Determine the [x, y] coordinate at the center of the cell enclosing the given text.  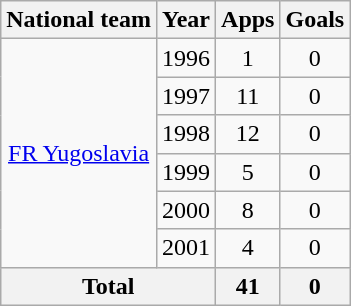
1999 [186, 172]
11 [248, 96]
5 [248, 172]
FR Yugoslavia [79, 153]
Year [186, 20]
Goals [315, 20]
12 [248, 134]
8 [248, 210]
1 [248, 58]
4 [248, 248]
1997 [186, 96]
41 [248, 286]
1996 [186, 58]
2000 [186, 210]
1998 [186, 134]
Total [108, 286]
2001 [186, 248]
Apps [248, 20]
National team [79, 20]
